For the text-containing cell, return its midpoint in [X, Y] coordinate format. 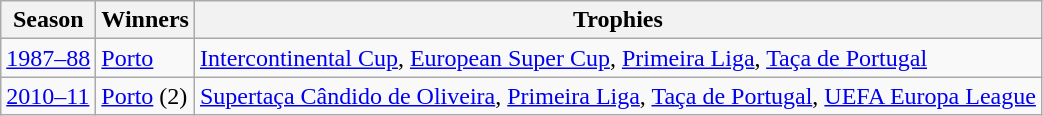
Porto (2) [146, 96]
1987–88 [48, 58]
Season [48, 20]
2010–11 [48, 96]
Trophies [618, 20]
Supertaça Cândido de Oliveira, Primeira Liga, Taça de Portugal, UEFA Europa League [618, 96]
Winners [146, 20]
Porto [146, 58]
Intercontinental Cup, European Super Cup, Primeira Liga, Taça de Portugal [618, 58]
